From the cell containing the given text, extract its center point as [x, y] coordinate. 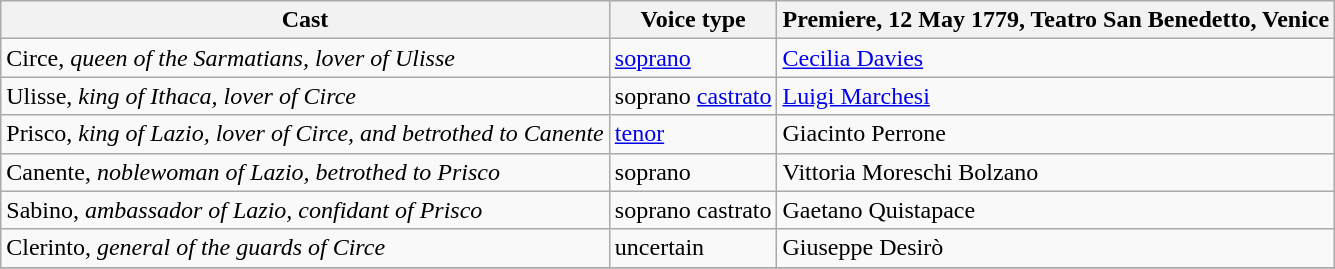
Clerinto, general of the guards of Circe [306, 248]
Canente, noblewoman of Lazio, betrothed to Prisco [306, 172]
Giuseppe Desirò [1056, 248]
Prisco, king of Lazio, lover of Circe, and betrothed to Canente [306, 134]
Cast [306, 20]
Sabino, ambassador of Lazio, confidant of Prisco [306, 210]
Luigi Marchesi [1056, 96]
Vittoria Moreschi Bolzano [1056, 172]
tenor [693, 134]
Voice type [693, 20]
Gaetano Quistapace [1056, 210]
Premiere, 12 May 1779, Teatro San Benedetto, Venice [1056, 20]
Giacinto Perrone [1056, 134]
Ulisse, king of Ithaca, lover of Circe [306, 96]
Cecilia Davies [1056, 58]
Circe, queen of the Sarmatians, lover of Ulisse [306, 58]
uncertain [693, 248]
